Find where the given text appears and provide that cell's center as [x, y] coordinate. 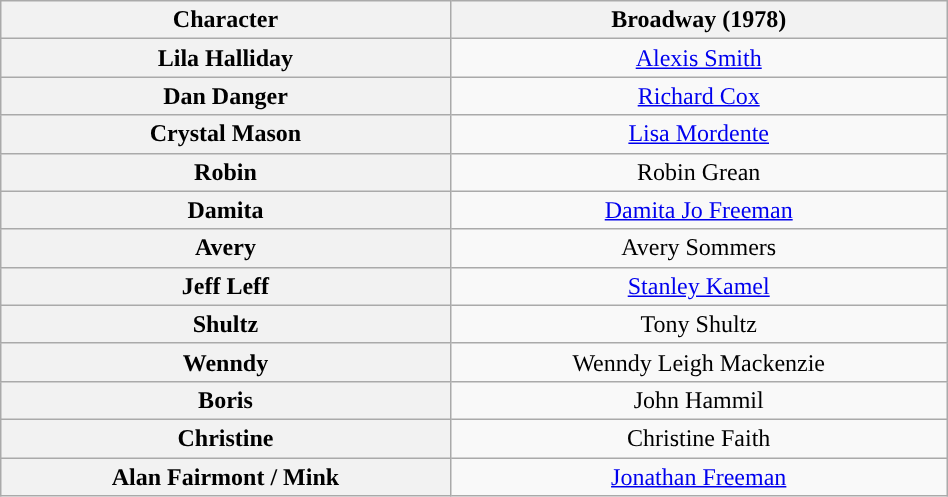
Jeff Leff [226, 286]
Robin Grean [698, 172]
Damita [226, 210]
Lila Halliday [226, 58]
Wenndy Leigh Mackenzie [698, 362]
Lisa Mordente [698, 134]
Dan Danger [226, 96]
John Hammil [698, 400]
Boris [226, 400]
Damita Jo Freeman [698, 210]
Character [226, 20]
Avery [226, 248]
Wenndy [226, 362]
Alan Fairmont / Mink [226, 477]
Robin [226, 172]
Shultz [226, 324]
Stanley Kamel [698, 286]
Christine [226, 438]
Alexis Smith [698, 58]
Christine Faith [698, 438]
Jonathan Freeman [698, 477]
Crystal Mason [226, 134]
Tony Shultz [698, 324]
Broadway (1978) [698, 20]
Avery Sommers [698, 248]
Richard Cox [698, 96]
